Detect which cell encompasses the target text, then output its [X, Y] center coordinate. 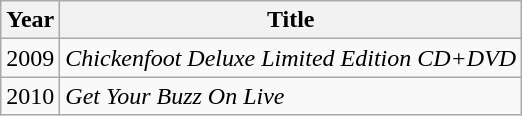
Title [291, 20]
2009 [30, 58]
Year [30, 20]
Get Your Buzz On Live [291, 96]
2010 [30, 96]
Chickenfoot Deluxe Limited Edition CD+DVD [291, 58]
